Search for the cell housing the specified text and yield its [x, y] center coordinate. 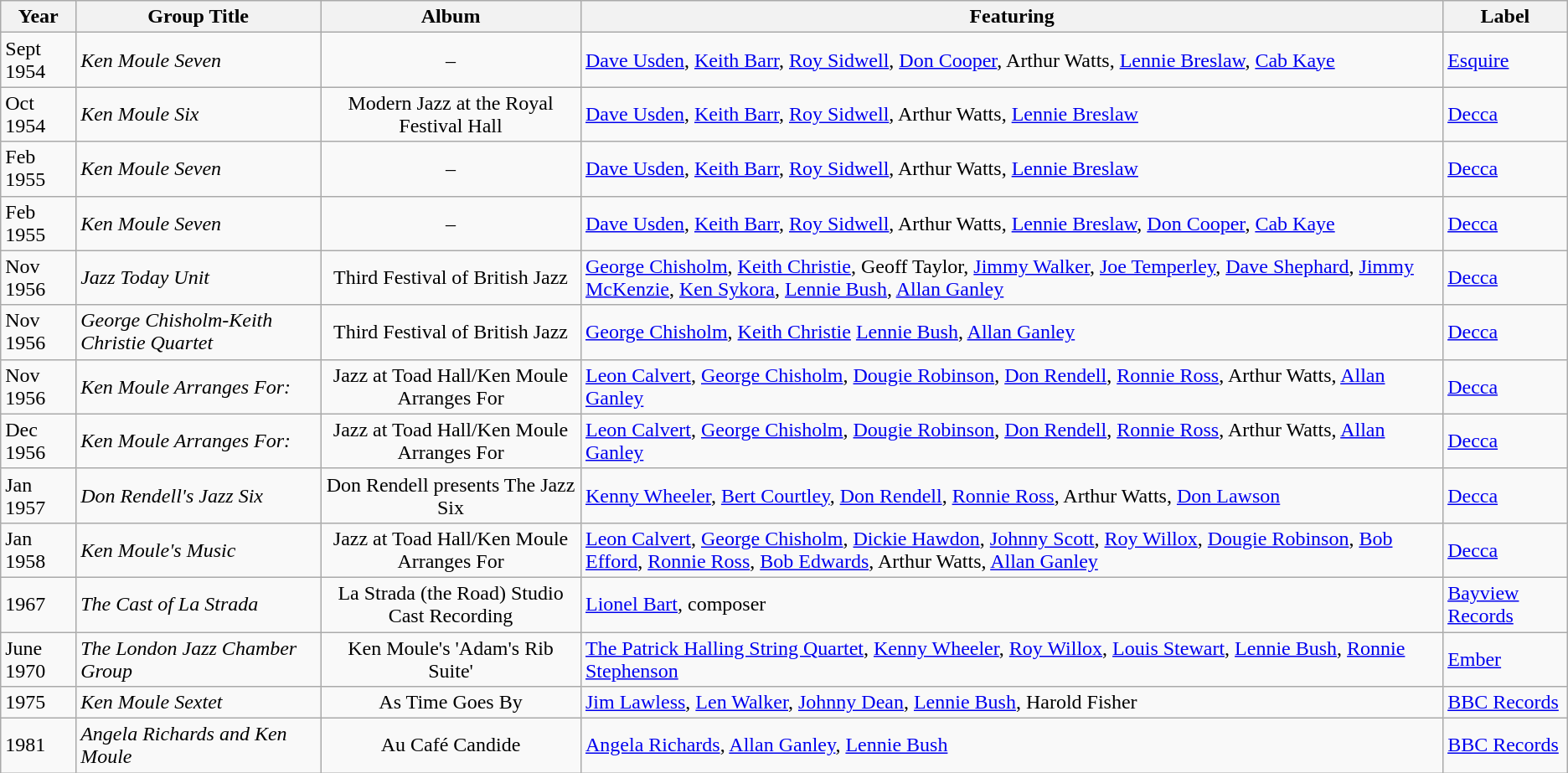
Dave Usden, Keith Barr, Roy Sidwell, Arthur Watts, Lennie Breslaw, Don Cooper, Cab Kaye [1012, 223]
George Chisholm-Keith Christie Quartet [199, 332]
Year [39, 17]
Oct 1954 [39, 114]
1967 [39, 605]
Esquire [1506, 60]
Angela Richards, Allan Ganley, Lennie Bush [1012, 745]
As Time Goes By [451, 703]
La Strada (the Road) Studio Cast Recording [451, 605]
The London Jazz Chamber Group [199, 658]
Dave Usden, Keith Barr, Roy Sidwell, Don Cooper, Arthur Watts, Lennie Breslaw, Cab Kaye [1012, 60]
June 1970 [39, 658]
Album [451, 17]
Bayview Records [1506, 605]
Label [1506, 17]
Jazz Today Unit [199, 278]
Modern Jazz at the Royal Festival Hall [451, 114]
George Chisholm, Keith Christie Lennie Bush, Allan Ganley [1012, 332]
Dec 1956 [39, 441]
1981 [39, 745]
Ken Moule Six [199, 114]
Don Rendell presents The Jazz Six [451, 496]
The Patrick Halling String Quartet, Kenny Wheeler, Roy Willox, Louis Stewart, Lennie Bush, Ronnie Stephenson [1012, 658]
Featuring [1012, 17]
Lionel Bart, composer [1012, 605]
Angela Richards and Ken Moule [199, 745]
Group Title [199, 17]
Ken Moule's 'Adam's Rib Suite' [451, 658]
Ken Moule Sextet [199, 703]
Sept 1954 [39, 60]
Ken Moule's Music [199, 549]
Jim Lawless, Len Walker, Johnny Dean, Lennie Bush, Harold Fisher [1012, 703]
1975 [39, 703]
Don Rendell's Jazz Six [199, 496]
Kenny Wheeler, Bert Courtley, Don Rendell, Ronnie Ross, Arthur Watts, Don Lawson [1012, 496]
George Chisholm, Keith Christie, Geoff Taylor, Jimmy Walker, Joe Temperley, Dave Shephard, Jimmy McKenzie, Ken Sykora, Lennie Bush, Allan Ganley [1012, 278]
Ember [1506, 658]
Au Café Candide [451, 745]
Jan 1957 [39, 496]
Jan 1958 [39, 549]
The Cast of La Strada [199, 605]
